Identify which cell holds the provided text, then report its (x, y) central coordinate. 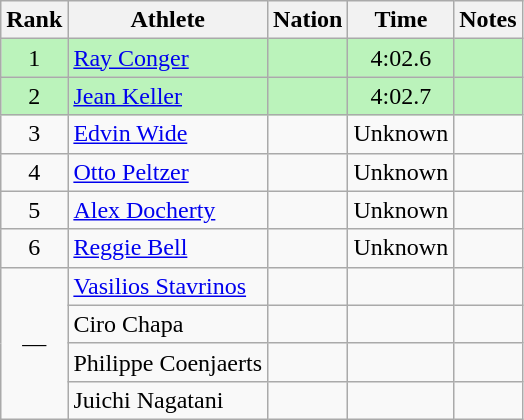
Alex Docherty (168, 210)
2 (34, 96)
Vasilios Stavrinos (168, 286)
4:02.7 (401, 96)
Jean Keller (168, 96)
Juichi Nagatani (168, 400)
Notes (488, 20)
4:02.6 (401, 58)
Athlete (168, 20)
Rank (34, 20)
Philippe Coenjaerts (168, 362)
5 (34, 210)
Reggie Bell (168, 248)
1 (34, 58)
Time (401, 20)
Nation (308, 20)
Ray Conger (168, 58)
Ciro Chapa (168, 324)
Otto Peltzer (168, 172)
6 (34, 248)
Edvin Wide (168, 134)
— (34, 343)
4 (34, 172)
3 (34, 134)
